Pinpoint the cell where the given text exists, returning its [X, Y] midpoint coordinate. 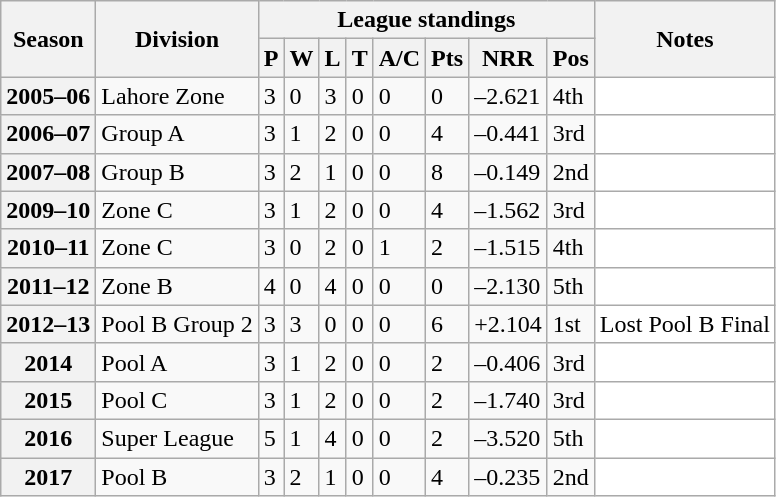
Lahore Zone [177, 96]
2005–06 [48, 96]
8 [448, 172]
Notes [684, 39]
2011–12 [48, 286]
–2.621 [508, 96]
2017 [48, 477]
Pool B Group 2 [177, 324]
–1.515 [508, 248]
League standings [426, 20]
Pts [448, 58]
6 [448, 324]
Group A [177, 134]
NRR [508, 58]
–0.441 [508, 134]
Zone B [177, 286]
–0.406 [508, 362]
–3.520 [508, 438]
2006–07 [48, 134]
L [332, 58]
–1.562 [508, 210]
Group B [177, 172]
1st [570, 324]
Pos [570, 58]
–0.149 [508, 172]
–2.130 [508, 286]
+2.104 [508, 324]
2016 [48, 438]
2007–08 [48, 172]
5 [271, 438]
W [302, 58]
Pool B [177, 477]
2009–10 [48, 210]
A/C [399, 58]
2012–13 [48, 324]
2010–11 [48, 248]
–0.235 [508, 477]
2014 [48, 362]
Pool A [177, 362]
T [360, 58]
Season [48, 39]
Lost Pool B Final [684, 324]
Pool C [177, 400]
–1.740 [508, 400]
Super League [177, 438]
P [271, 58]
Division [177, 39]
2015 [48, 400]
